Locate the cell with the specified text and output its (X, Y) center coordinate. 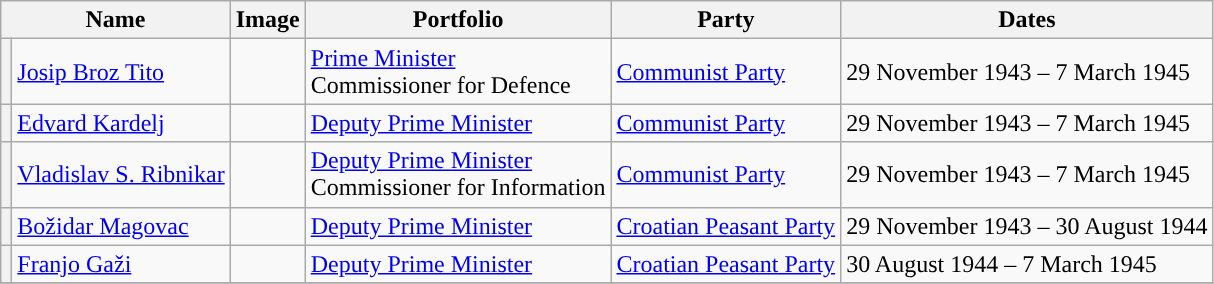
30 August 1944 – 7 March 1945 (1027, 264)
Dates (1027, 20)
29 November 1943 – 30 August 1944 (1027, 226)
Portfolio (458, 20)
Josip Broz Tito (121, 72)
Vladislav S. Ribnikar (121, 174)
Franjo Gaži (121, 264)
Deputy Prime MinisterCommissioner for Information (458, 174)
Party (726, 20)
Prime MinisterCommissioner for Defence (458, 72)
Image (268, 20)
Božidar Magovac (121, 226)
Name (116, 20)
Edvard Kardelj (121, 123)
